Capture the cell that displays the provided text and extract its (x, y) central coordinate. 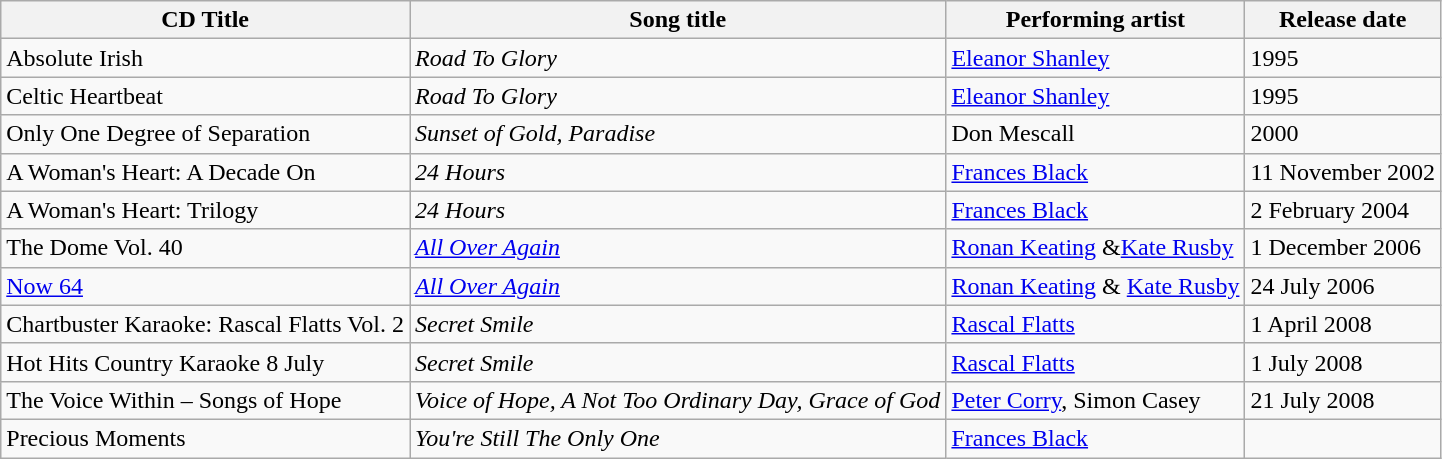
Chartbuster Karaoke: Rascal Flatts Vol. 2 (206, 324)
1 April 2008 (1342, 324)
A Woman's Heart: Trilogy (206, 210)
Don Mescall (1096, 134)
21 July 2008 (1342, 400)
The Voice Within – Songs of Hope (206, 400)
Sunset of Gold, Paradise (678, 134)
Peter Corry, Simon Casey (1096, 400)
Now 64 (206, 286)
24 July 2006 (1342, 286)
11 November 2002 (1342, 172)
2000 (1342, 134)
CD Title (206, 20)
Absolute Irish (206, 58)
Release date (1342, 20)
Ronan Keating & Kate Rusby (1096, 286)
Only One Degree of Separation (206, 134)
Ronan Keating &Kate Rusby (1096, 248)
The Dome Vol. 40 (206, 248)
Performing artist (1096, 20)
Hot Hits Country Karaoke 8 July (206, 362)
Precious Moments (206, 438)
1 December 2006 (1342, 248)
Song title (678, 20)
Voice of Hope, A Not Too Ordinary Day, Grace of God (678, 400)
A Woman's Heart: A Decade On (206, 172)
You're Still The Only One (678, 438)
Celtic Heartbeat (206, 96)
1 July 2008 (1342, 362)
2 February 2004 (1342, 210)
